Identify which cell holds the provided text, then report its (X, Y) central coordinate. 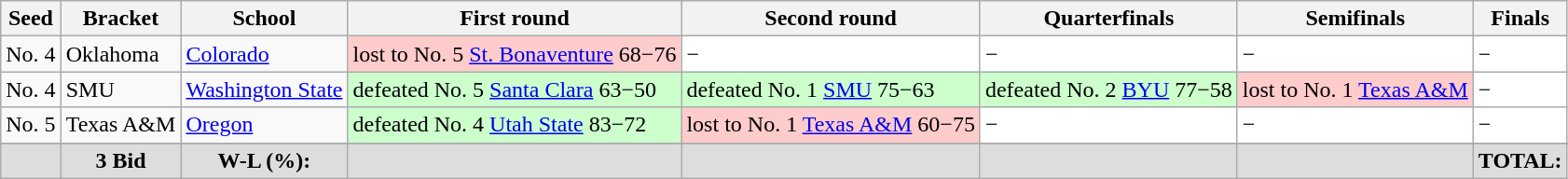
Finals (1520, 19)
Washington State (265, 89)
Colorado (265, 54)
lost to No. 1 Texas A&M 60−75 (832, 125)
No. 5 (31, 125)
lost to No. 5 St. Bonaventure 68−76 (515, 54)
defeated No. 1 SMU 75−63 (832, 89)
Seed (31, 19)
First round (515, 19)
3 Bid (121, 160)
Second round (832, 19)
defeated No. 4 Utah State 83−72 (515, 125)
Semifinals (1355, 19)
Oregon (265, 125)
Quarterfinals (1108, 19)
Oklahoma (121, 54)
School (265, 19)
Bracket (121, 19)
W-L (%): (265, 160)
SMU (121, 89)
TOTAL: (1520, 160)
defeated No. 2 BYU 77−58 (1108, 89)
Texas A&M (121, 125)
defeated No. 5 Santa Clara 63−50 (515, 89)
lost to No. 1 Texas A&M (1355, 89)
